Determine the (X, Y) coordinate at the center of the cell enclosing the given text.  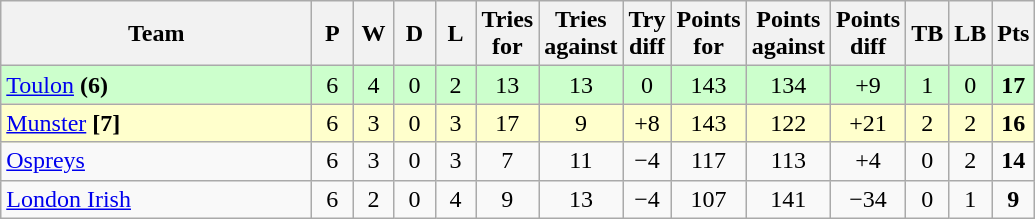
+21 (868, 123)
113 (788, 161)
Munster [7] (156, 123)
Pts (1014, 34)
141 (788, 199)
LB (970, 34)
107 (708, 199)
134 (788, 85)
Tries against (581, 34)
W (374, 34)
Team (156, 34)
Points against (788, 34)
122 (788, 123)
L (456, 34)
Ospreys (156, 161)
TB (928, 34)
London Irish (156, 199)
D (414, 34)
P (332, 34)
+4 (868, 161)
7 (508, 161)
Points diff (868, 34)
11 (581, 161)
16 (1014, 123)
+8 (647, 123)
+9 (868, 85)
Toulon (6) (156, 85)
Try diff (647, 34)
117 (708, 161)
Tries for (508, 34)
14 (1014, 161)
Points for (708, 34)
−34 (868, 199)
